Output the (x, y) coordinate of the center of the cell containing the given text.  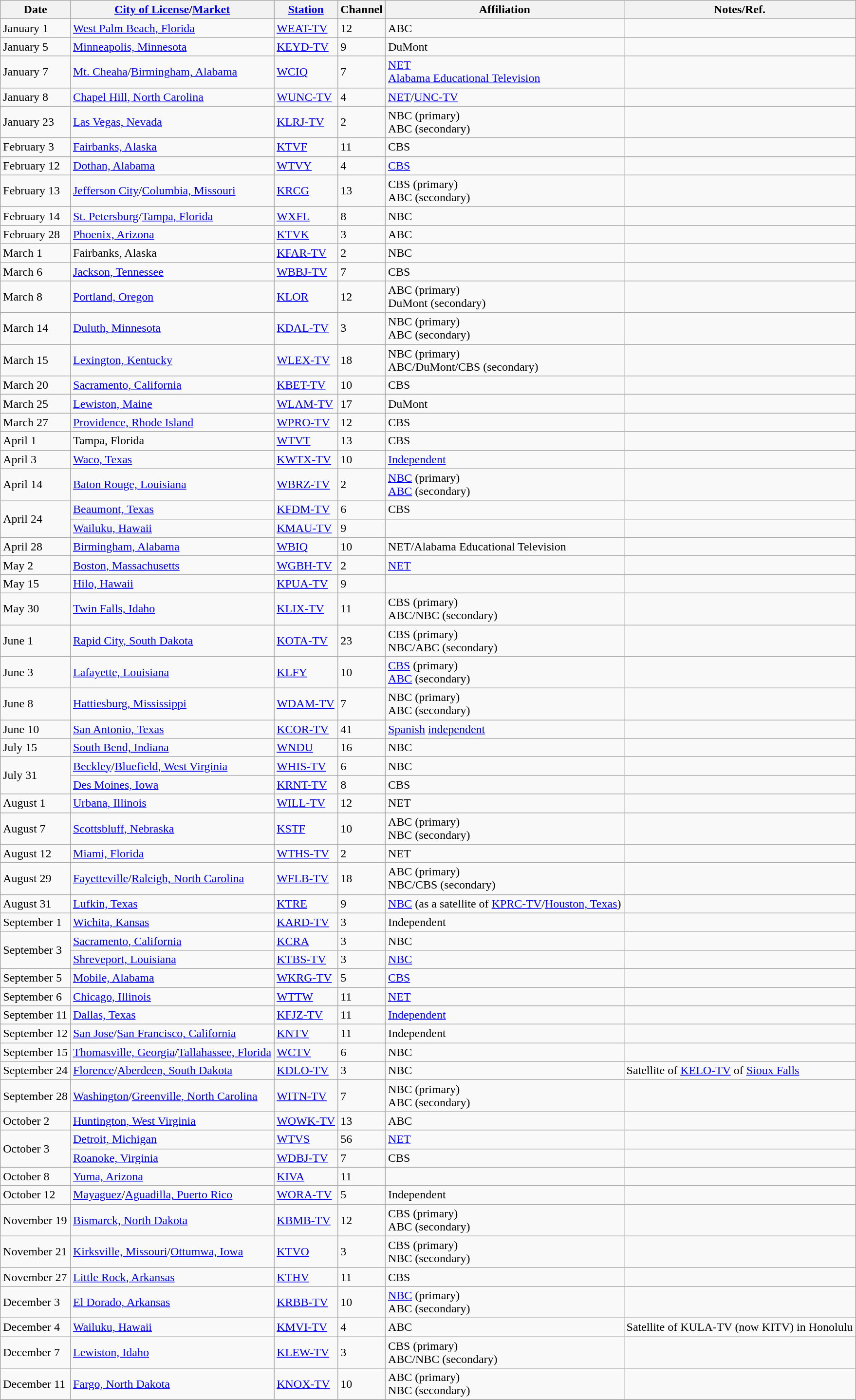
June 10 (36, 729)
Kirksville, Missouri/Ottumwa, Iowa (172, 1252)
Roanoke, Virginia (172, 1158)
NET/UNC-TV (504, 97)
Shreveport, Louisiana (172, 959)
Detroit, Michigan (172, 1139)
KFDM-TV (306, 510)
Spanish independent (504, 729)
Affiliation (504, 10)
Waco, Texas (172, 459)
Station (306, 10)
June 3 (36, 672)
WLAM-TV (306, 404)
Dothan, Alabama (172, 166)
November 19 (36, 1220)
October 3 (36, 1149)
KEYD-TV (306, 47)
February 13 (36, 191)
Duluth, Minnesota (172, 328)
KFJZ-TV (306, 1015)
Scottsbluff, Nebraska (172, 828)
January 23 (36, 122)
KBET-TV (306, 385)
Des Moines, Iowa (172, 785)
KLEW-TV (306, 1352)
56 (362, 1139)
Mayaguez/Aguadilla, Puerto Rico (172, 1195)
KOTA-TV (306, 640)
Washington/Greenville, North Carolina (172, 1096)
Lexington, Kentucky (172, 360)
KTVK (306, 234)
Hattiesburg, Mississippi (172, 704)
Satellite of KELO-TV of Sioux Falls (740, 1071)
23 (362, 640)
Chapel Hill, North Carolina (172, 97)
September 1 (36, 922)
September 24 (36, 1071)
Boston, Massachusetts (172, 565)
WTVT (306, 441)
Thomasville, Georgia/Tallahassee, Florida (172, 1052)
KSTF (306, 828)
Huntington, West Virginia (172, 1121)
May 15 (36, 584)
Wichita, Kansas (172, 922)
WPRO-TV (306, 422)
WHIS-TV (306, 766)
Baton Rouge, Louisiana (172, 484)
Lewiston, Maine (172, 404)
Rapid City, South Dakota (172, 640)
WEAT-TV (306, 28)
Twin Falls, Idaho (172, 609)
September 15 (36, 1052)
WLEX-TV (306, 360)
December 11 (36, 1384)
Beckley/Bluefield, West Virginia (172, 766)
NBC (as a satellite of KPRC-TV/Houston, Texas) (504, 904)
July 15 (36, 748)
WTVY (306, 166)
June 8 (36, 704)
WKRG-TV (306, 978)
San Antonio, Texas (172, 729)
KRBB-TV (306, 1302)
Dallas, Texas (172, 1015)
Florence/Aberdeen, South Dakota (172, 1071)
April 3 (36, 459)
August 1 (36, 803)
Providence, Rhode Island (172, 422)
October 12 (36, 1195)
Hilo, Hawaii (172, 584)
KLFY (306, 672)
CBS (primary) NBC/ABC (secondary) (504, 640)
WFLB-TV (306, 879)
Tampa, Florida (172, 441)
March 8 (36, 297)
NET/Alabama Educational Television (504, 547)
WITN-TV (306, 1096)
March 15 (36, 360)
Channel (362, 10)
WDAM-TV (306, 704)
March 25 (36, 404)
KDLO-TV (306, 1071)
April 14 (36, 484)
KCRA (306, 941)
WBIQ (306, 547)
Las Vegas, Nevada (172, 122)
March 14 (36, 328)
November 27 (36, 1277)
April 28 (36, 547)
September 11 (36, 1015)
Lafayette, Louisiana (172, 672)
Fayetteville/Raleigh, North Carolina (172, 879)
October 2 (36, 1121)
South Bend, Indiana (172, 748)
September 28 (36, 1096)
ABC (primary) NBC/CBS (secondary) (504, 879)
WXFL (306, 216)
WDBJ-TV (306, 1158)
17 (362, 404)
Notes/Ref. (740, 10)
KFAR-TV (306, 253)
February 14 (36, 216)
March 20 (36, 385)
Jefferson City/Columbia, Missouri (172, 191)
KPUA-TV (306, 584)
City of License/Market (172, 10)
El Dorado, Arkansas (172, 1302)
NET Alabama Educational Television (504, 72)
Mt. Cheaha/Birmingham, Alabama (172, 72)
August 7 (36, 828)
WUNC-TV (306, 97)
KMAU-TV (306, 528)
WBRZ-TV (306, 484)
January 5 (36, 47)
KTRE (306, 904)
KLIX-TV (306, 609)
April 1 (36, 441)
WGBH-TV (306, 565)
March 27 (36, 422)
October 8 (36, 1176)
NBC (primary) ABC/DuMont/CBS (secondary) (504, 360)
September 6 (36, 996)
KDAL-TV (306, 328)
WOWK-TV (306, 1121)
August 12 (36, 853)
Bismarck, North Dakota (172, 1220)
KTVO (306, 1252)
Mobile, Alabama (172, 978)
Miami, Florida (172, 853)
July 31 (36, 776)
February 12 (36, 166)
WNDU (306, 748)
WORA-TV (306, 1195)
August 31 (36, 904)
January 8 (36, 97)
August 29 (36, 879)
KTBS-TV (306, 959)
KRCG (306, 191)
KTHV (306, 1277)
January 1 (36, 28)
January 7 (36, 72)
Chicago, Illinois (172, 996)
Beaumont, Texas (172, 510)
CBS (primary) NBC (secondary) (504, 1252)
KNTV (306, 1034)
June 1 (36, 640)
May 2 (36, 565)
Portland, Oregon (172, 297)
KCOR-TV (306, 729)
Minneapolis, Minnesota (172, 47)
San Jose/San Francisco, California (172, 1034)
St. Petersburg/Tampa, Florida (172, 216)
WILL-TV (306, 803)
February 3 (36, 147)
Lewiston, Idaho (172, 1352)
September 12 (36, 1034)
Birmingham, Alabama (172, 547)
February 28 (36, 234)
West Palm Beach, Florida (172, 28)
KTVF (306, 147)
KNOX-TV (306, 1384)
March 1 (36, 253)
Little Rock, Arkansas (172, 1277)
WTTW (306, 996)
March 6 (36, 271)
KIVA (306, 1176)
Phoenix, Arizona (172, 234)
Yuma, Arizona (172, 1176)
September 5 (36, 978)
Fargo, North Dakota (172, 1384)
KLRJ-TV (306, 122)
KRNT-TV (306, 785)
April 24 (36, 519)
WCIQ (306, 72)
ABC (primary) DuMont (secondary) (504, 297)
December 7 (36, 1352)
Lufkin, Texas (172, 904)
Jackson, Tennessee (172, 271)
May 30 (36, 609)
Satellite of KULA-TV (now KITV) in Honolulu (740, 1327)
September 3 (36, 950)
WCTV (306, 1052)
November 21 (36, 1252)
KLOR (306, 297)
Date (36, 10)
December 4 (36, 1327)
41 (362, 729)
WTHS-TV (306, 853)
WTVS (306, 1139)
WBBJ-TV (306, 271)
Urbana, Illinois (172, 803)
KARD-TV (306, 922)
December 3 (36, 1302)
16 (362, 748)
KMVI-TV (306, 1327)
KWTX-TV (306, 459)
KBMB-TV (306, 1220)
